Identify which cell holds the provided text, then report its (x, y) central coordinate. 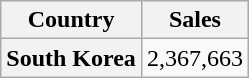
Country (72, 20)
2,367,663 (194, 58)
Sales (194, 20)
South Korea (72, 58)
